Identify which cell holds the provided text, then report its (x, y) central coordinate. 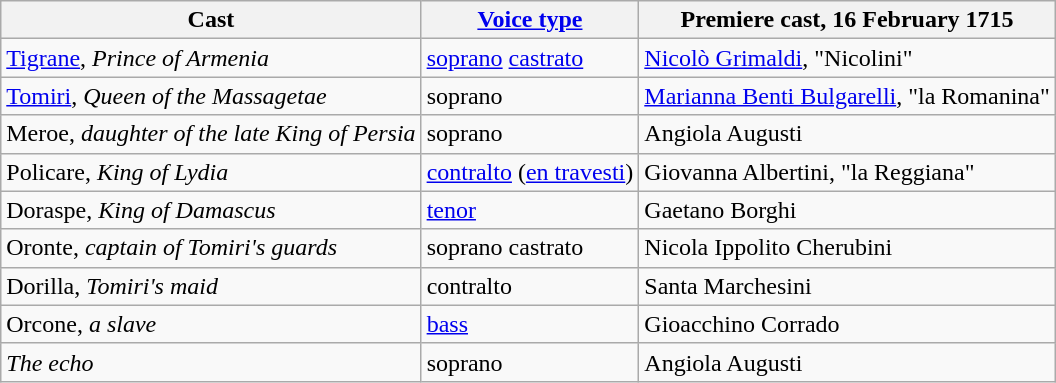
Meroe, daughter of the late King of Persia (211, 134)
tenor (530, 210)
The echo (211, 362)
Doraspe, King of Damascus (211, 210)
bass (530, 324)
Gioacchino Corrado (848, 324)
Nicolò Grimaldi, "Nicolini" (848, 58)
Marianna Benti Bulgarelli, "la Romanina" (848, 96)
Cast (211, 20)
Oronte, captain of Tomiri's guards (211, 248)
Gaetano Borghi (848, 210)
Dorilla, Tomiri's maid (211, 286)
Giovanna Albertini, "la Reggiana" (848, 172)
Premiere cast, 16 February 1715 (848, 20)
Nicola Ippolito Cherubini (848, 248)
Santa Marchesini (848, 286)
contralto (en travesti) (530, 172)
Voice type (530, 20)
Tigrane, Prince of Armenia (211, 58)
Tomiri, Queen of the Massagetae (211, 96)
Orcone, a slave (211, 324)
Policare, King of Lydia (211, 172)
contralto (530, 286)
